Return the (x, y) coordinate for the center point of the cell that contains the specified text.  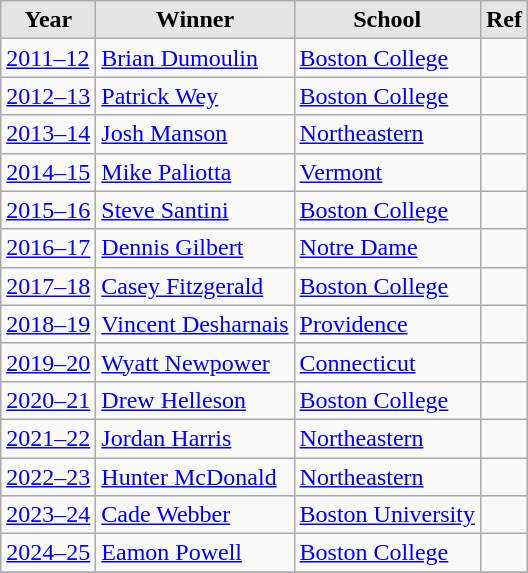
2022–23 (48, 477)
2013–14 (48, 134)
Cade Webber (195, 515)
Eamon Powell (195, 553)
Hunter McDonald (195, 477)
2021–22 (48, 438)
Patrick Wey (195, 96)
2024–25 (48, 553)
Steve Santini (195, 210)
2014–15 (48, 172)
Dennis Gilbert (195, 248)
2015–16 (48, 210)
Winner (195, 20)
Ref (504, 20)
Wyatt Newpower (195, 362)
Brian Dumoulin (195, 58)
Josh Manson (195, 134)
Mike Paliotta (195, 172)
Providence (387, 324)
Jordan Harris (195, 438)
Boston University (387, 515)
Vermont (387, 172)
Year (48, 20)
2012–13 (48, 96)
2011–12 (48, 58)
2019–20 (48, 362)
2018–19 (48, 324)
Drew Helleson (195, 400)
2023–24 (48, 515)
2017–18 (48, 286)
Casey Fitzgerald (195, 286)
Notre Dame (387, 248)
2020–21 (48, 400)
School (387, 20)
Connecticut (387, 362)
Vincent Desharnais (195, 324)
2016–17 (48, 248)
